Provide the (x, y) coordinate of the cell's center where the given text is located.  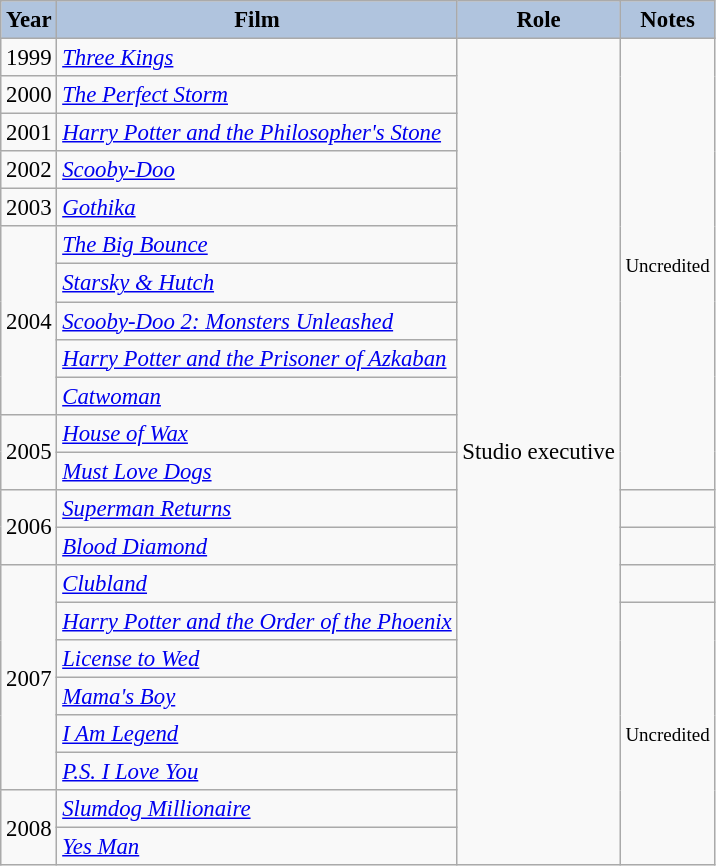
License to Wed (257, 659)
Must Love Dogs (257, 471)
Harry Potter and the Prisoner of Azkaban (257, 358)
Clubland (257, 584)
2001 (29, 133)
2002 (29, 170)
Yes Man (257, 847)
Superman Returns (257, 509)
2003 (29, 208)
2007 (29, 678)
2005 (29, 452)
Studio executive (538, 452)
Year (29, 20)
I Am Legend (257, 734)
Mama's Boy (257, 697)
Three Kings (257, 58)
2006 (29, 528)
Harry Potter and the Order of the Phoenix (257, 621)
Film (257, 20)
Blood Diamond (257, 546)
2000 (29, 95)
Starsky & Hutch (257, 283)
1999 (29, 58)
Harry Potter and the Philosopher's Stone (257, 133)
2008 (29, 828)
Role (538, 20)
The Perfect Storm (257, 95)
Scooby-Doo 2: Monsters Unleashed (257, 321)
Gothika (257, 208)
Notes (668, 20)
House of Wax (257, 433)
Scooby-Doo (257, 170)
P.S. I Love You (257, 772)
Slumdog Millionaire (257, 809)
Catwoman (257, 396)
The Big Bounce (257, 245)
2004 (29, 320)
